Find where the given text appears and provide that cell's center as (x, y) coordinate. 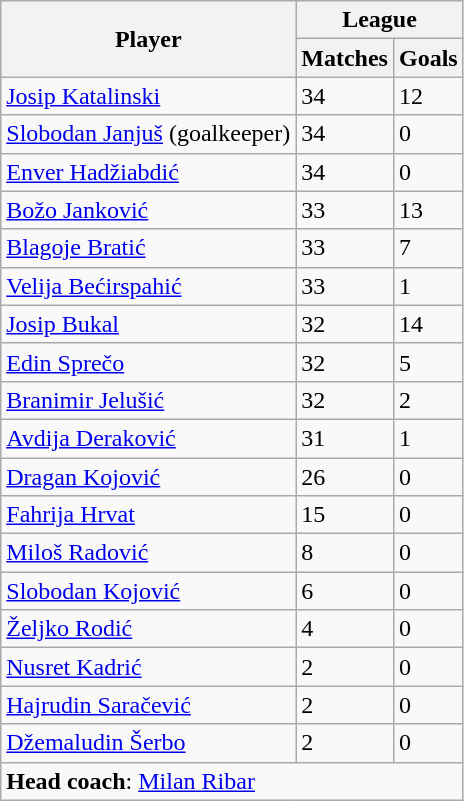
Slobodan Kojović (148, 591)
Enver Hadžiabdić (148, 172)
Džemaludin Šerbo (148, 743)
Blagoje Bratić (148, 248)
4 (345, 629)
Velija Bećirspahić (148, 286)
Josip Katalinski (148, 96)
Nusret Kadrić (148, 667)
26 (345, 477)
Avdija Deraković (148, 438)
7 (428, 248)
Edin Sprečo (148, 362)
Matches (345, 58)
15 (345, 515)
Fahrija Hrvat (148, 515)
Head coach: Milan Ribar (232, 781)
Goals (428, 58)
Slobodan Janjuš (goalkeeper) (148, 134)
Branimir Jelušić (148, 400)
8 (345, 553)
6 (345, 591)
5 (428, 362)
Božo Janković (148, 210)
Dragan Kojović (148, 477)
Josip Bukal (148, 324)
Željko Rodić (148, 629)
12 (428, 96)
13 (428, 210)
31 (345, 438)
Hajrudin Saračević (148, 705)
14 (428, 324)
League (380, 20)
Player (148, 39)
Miloš Radović (148, 553)
